Return the [x, y] coordinate for the center point of the cell that contains the specified text.  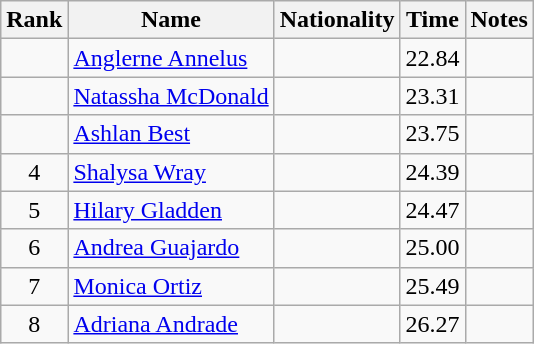
Ashlan Best [171, 134]
Natassha McDonald [171, 96]
Anglerne Annelus [171, 58]
5 [34, 210]
6 [34, 248]
Nationality [337, 20]
Name [171, 20]
22.84 [432, 58]
26.27 [432, 324]
24.39 [432, 172]
Time [432, 20]
Monica Ortiz [171, 286]
25.00 [432, 248]
8 [34, 324]
25.49 [432, 286]
Andrea Guajardo [171, 248]
4 [34, 172]
24.47 [432, 210]
23.31 [432, 96]
Rank [34, 20]
Adriana Andrade [171, 324]
Hilary Gladden [171, 210]
Notes [499, 20]
Shalysa Wray [171, 172]
23.75 [432, 134]
7 [34, 286]
